Detect which cell encompasses the target text, then output its (X, Y) center coordinate. 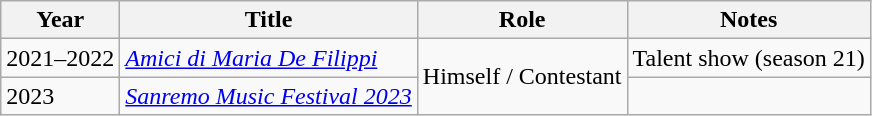
Role (522, 20)
Sanremo Music Festival 2023 (268, 96)
Talent show (season 21) (748, 58)
Amici di Maria De Filippi (268, 58)
Year (60, 20)
Title (268, 20)
Notes (748, 20)
2021–2022 (60, 58)
Himself / Contestant (522, 77)
2023 (60, 96)
